Output the [X, Y] coordinate of the center of the cell containing the given text.  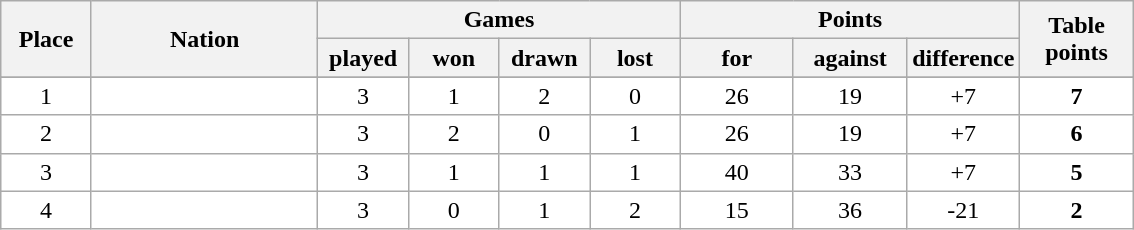
Points [850, 20]
against [850, 58]
difference [964, 58]
played [364, 58]
Place [46, 39]
Tablepoints [1076, 39]
won [454, 58]
40 [736, 172]
Nation [204, 39]
6 [1076, 134]
7 [1076, 96]
33 [850, 172]
for [736, 58]
lost [636, 58]
Games [499, 20]
-21 [964, 210]
drawn [544, 58]
36 [850, 210]
5 [1076, 172]
4 [46, 210]
15 [736, 210]
